Detect which cell encompasses the target text, then output its [x, y] center coordinate. 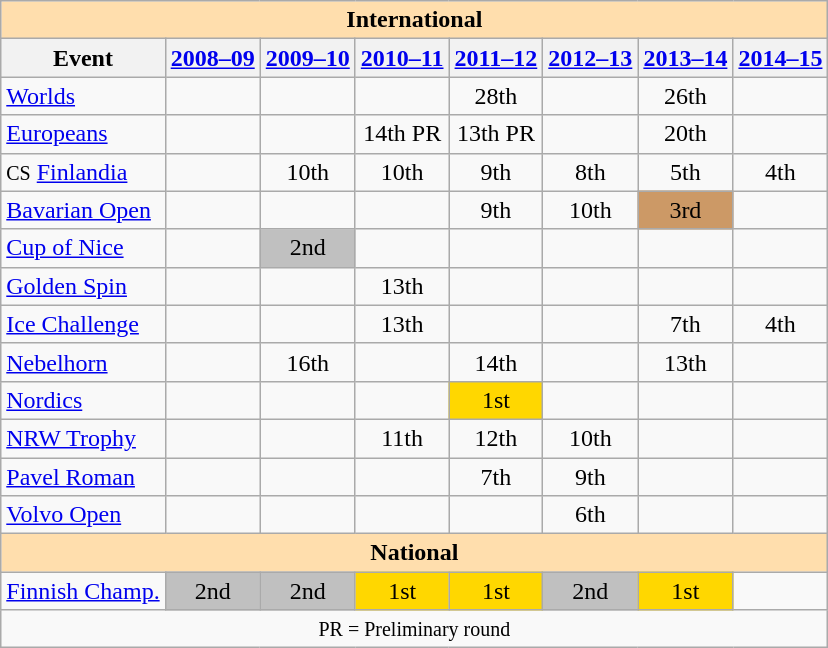
NRW Trophy [83, 438]
Nordics [83, 400]
Volvo Open [83, 515]
8th [590, 172]
CS Finlandia [83, 172]
28th [496, 96]
International [414, 20]
2013–14 [686, 58]
Event [83, 58]
2012–13 [590, 58]
Ice Challenge [83, 324]
20th [686, 134]
Nebelhorn [83, 362]
Worlds [83, 96]
26th [686, 96]
14th [496, 362]
Finnish Champ. [83, 591]
16th [308, 362]
PR = Preliminary round [414, 629]
Golden Spin [83, 286]
2009–10 [308, 58]
Bavarian Open [83, 210]
6th [590, 515]
11th [402, 438]
National [414, 553]
5th [686, 172]
2014–15 [780, 58]
Cup of Nice [83, 248]
3rd [686, 210]
12th [496, 438]
2011–12 [496, 58]
2008–09 [212, 58]
Pavel Roman [83, 477]
2010–11 [402, 58]
Europeans [83, 134]
14th PR [402, 134]
13th PR [496, 134]
